Locate the cell with the specified text and output its [X, Y] center coordinate. 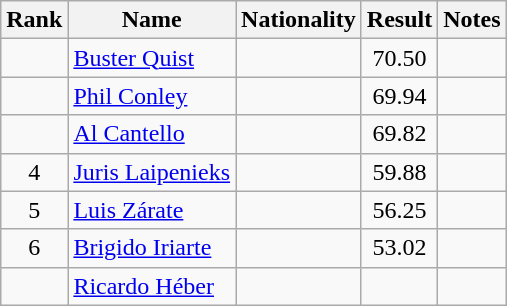
Notes [472, 20]
Result [399, 20]
69.82 [399, 134]
4 [34, 172]
Al Cantello [152, 134]
Juris Laipenieks [152, 172]
Nationality [299, 20]
69.94 [399, 96]
Name [152, 20]
Luis Zárate [152, 210]
59.88 [399, 172]
Rank [34, 20]
Brigido Iriarte [152, 248]
6 [34, 248]
Ricardo Héber [152, 286]
70.50 [399, 58]
5 [34, 210]
Buster Quist [152, 58]
Phil Conley [152, 96]
53.02 [399, 248]
56.25 [399, 210]
